Capture the cell that displays the provided text and extract its (X, Y) central coordinate. 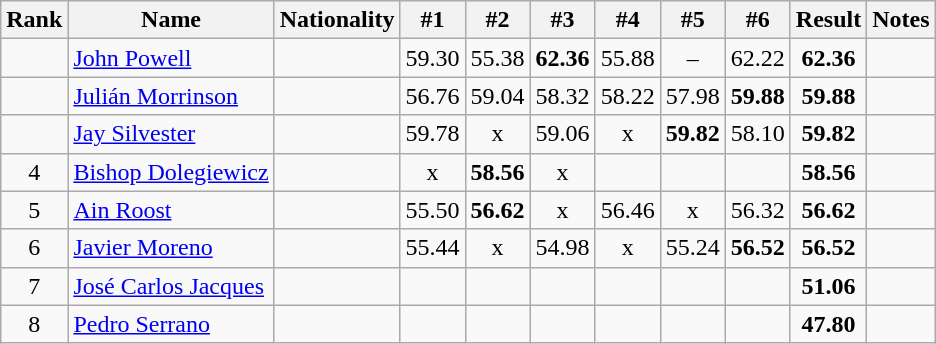
51.06 (828, 286)
Javier Moreno (171, 248)
57.98 (692, 96)
7 (34, 286)
58.10 (758, 134)
#2 (498, 20)
5 (34, 210)
55.38 (498, 58)
– (692, 58)
6 (34, 248)
55.44 (432, 248)
Ain Roost (171, 210)
Bishop Dolegiewicz (171, 172)
55.24 (692, 248)
54.98 (562, 248)
47.80 (828, 324)
59.30 (432, 58)
59.04 (498, 96)
56.76 (432, 96)
56.46 (628, 210)
John Powell (171, 58)
José Carlos Jacques (171, 286)
58.32 (562, 96)
55.50 (432, 210)
Nationality (337, 20)
4 (34, 172)
#3 (562, 20)
59.78 (432, 134)
#6 (758, 20)
59.06 (562, 134)
8 (34, 324)
#5 (692, 20)
#1 (432, 20)
55.88 (628, 58)
Pedro Serrano (171, 324)
#4 (628, 20)
Notes (901, 20)
58.22 (628, 96)
62.22 (758, 58)
Julián Morrinson (171, 96)
Rank (34, 20)
56.32 (758, 210)
Result (828, 20)
Name (171, 20)
Jay Silvester (171, 134)
